Return [x, y] of the center of cell containing provided text 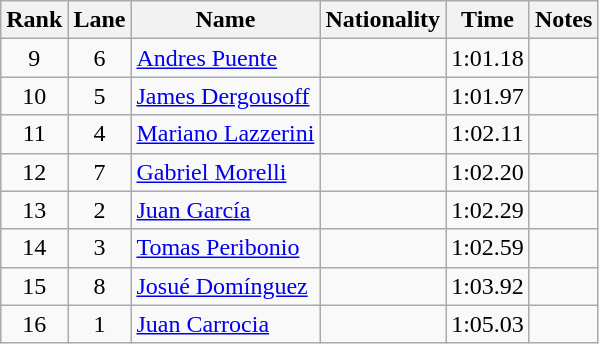
12 [34, 172]
1 [100, 324]
1:05.03 [488, 324]
14 [34, 248]
9 [34, 58]
13 [34, 210]
5 [100, 96]
Rank [34, 20]
4 [100, 134]
8 [100, 286]
16 [34, 324]
1:01.97 [488, 96]
1:01.18 [488, 58]
15 [34, 286]
Nationality [383, 20]
James Dergousoff [226, 96]
1:02.59 [488, 248]
Josué Domínguez [226, 286]
Juan García [226, 210]
1:02.29 [488, 210]
Gabriel Morelli [226, 172]
Juan Carrocia [226, 324]
11 [34, 134]
Notes [563, 20]
6 [100, 58]
Mariano Lazzerini [226, 134]
1:02.11 [488, 134]
Time [488, 20]
1:02.20 [488, 172]
1:03.92 [488, 286]
2 [100, 210]
Lane [100, 20]
Name [226, 20]
10 [34, 96]
3 [100, 248]
Tomas Peribonio [226, 248]
Andres Puente [226, 58]
7 [100, 172]
